Pinpoint the cell where the given text exists, returning its (X, Y) midpoint coordinate. 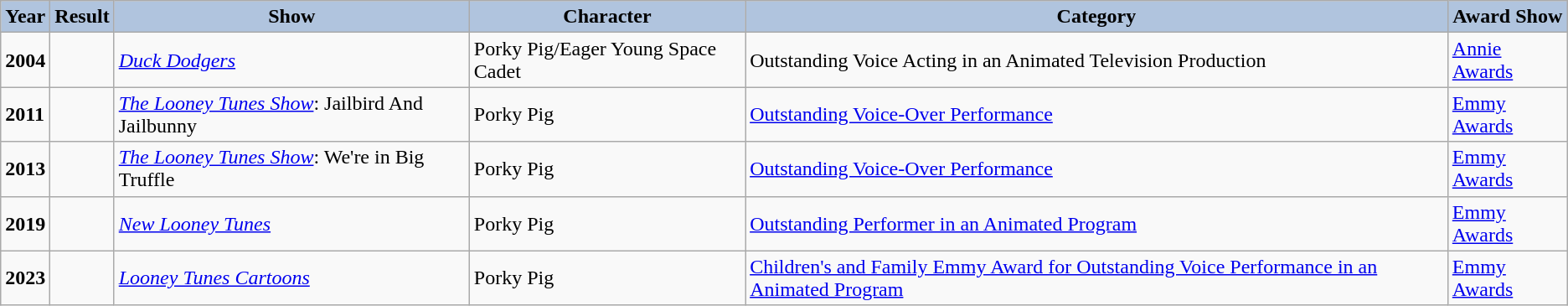
Looney Tunes Cartoons (291, 278)
Children's and Family Emmy Award for Outstanding Voice Performance in an Animated Program (1097, 278)
Outstanding Voice Acting in an Animated Television Production (1097, 60)
Outstanding Performer in an Animated Program (1097, 223)
2013 (25, 169)
Category (1097, 17)
The Looney Tunes Show: Jailbird And Jailbunny (291, 114)
Porky Pig/Eager Young Space Cadet (606, 60)
Result (82, 17)
Award Show (1508, 17)
2019 (25, 223)
2023 (25, 278)
2004 (25, 60)
New Looney Tunes (291, 223)
Duck Dodgers (291, 60)
The Looney Tunes Show: We're in Big Truffle (291, 169)
Annie Awards (1508, 60)
Character (606, 17)
Year (25, 17)
2011 (25, 114)
Show (291, 17)
